Output the (X, Y) coordinate of the center of the cell containing the given text.  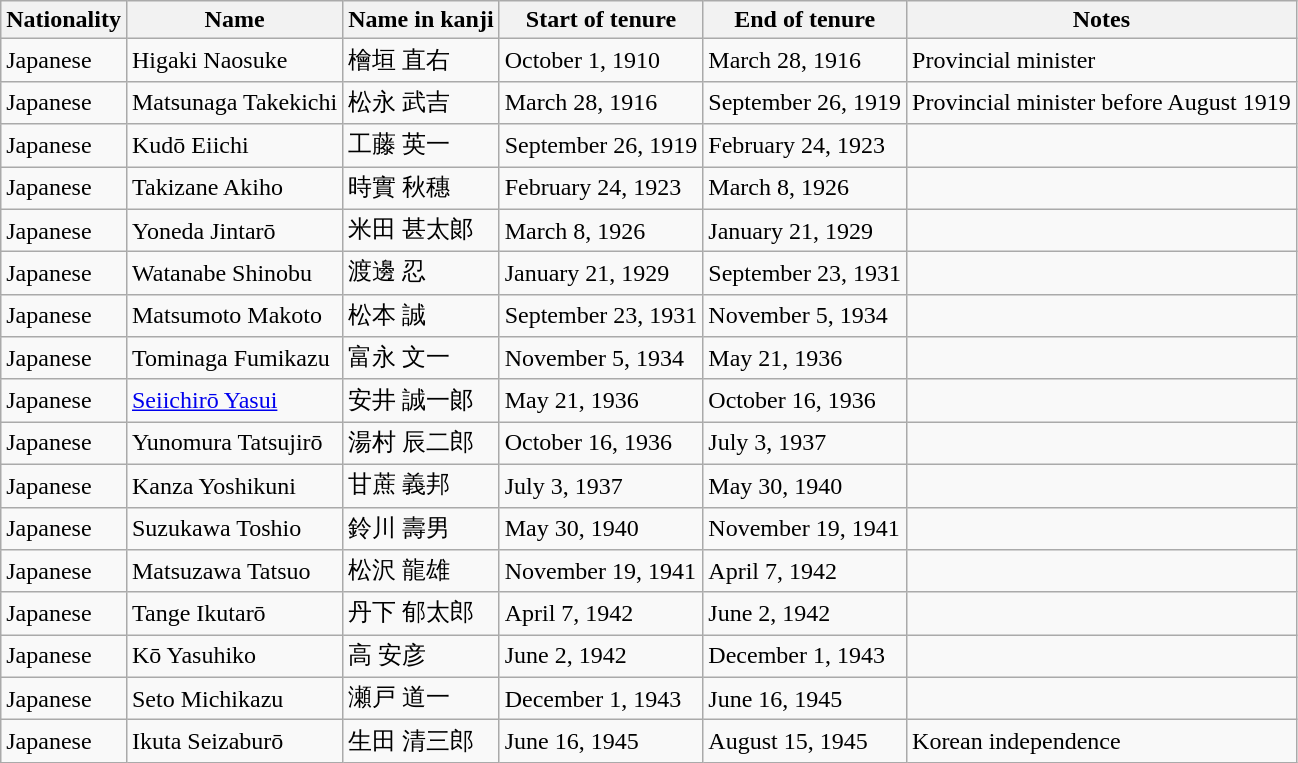
Watanabe Shinobu (234, 274)
Kudō Eiichi (234, 146)
Provincial minister before August 1919 (1102, 102)
End of tenure (805, 20)
Tominaga Fumikazu (234, 358)
松本 誠 (421, 316)
Matsuzawa Tatsuo (234, 572)
高 安彦 (421, 656)
Korean independence (1102, 742)
Name (234, 20)
檜垣 直右 (421, 60)
安井 誠一郞 (421, 400)
工藤 英一 (421, 146)
時實 秋穗 (421, 188)
松沢 龍雄 (421, 572)
Seiichirō Yasui (234, 400)
Start of tenure (601, 20)
Yoneda Jintarō (234, 230)
湯村 辰二郎 (421, 444)
Suzukawa Toshio (234, 528)
Notes (1102, 20)
Tange Ikutarō (234, 614)
August 15, 1945 (805, 742)
富永 文一 (421, 358)
Matsumoto Makoto (234, 316)
鈴川 壽男 (421, 528)
Nationality (64, 20)
Matsunaga Takekichi (234, 102)
October 1, 1910 (601, 60)
松永 武吉 (421, 102)
渡邊 忍 (421, 274)
甘蔗 義邦 (421, 486)
瀬戸 道一 (421, 698)
生田 清三郎 (421, 742)
Kō Yasuhiko (234, 656)
丹下 郁太郎 (421, 614)
Seto Michikazu (234, 698)
Takizane Akiho (234, 188)
Kanza Yoshikuni (234, 486)
Name in kanji (421, 20)
Yunomura Tatsujirō (234, 444)
Ikuta Seizaburō (234, 742)
Higaki Naosuke (234, 60)
米田 甚太郞 (421, 230)
Provincial minister (1102, 60)
